From the cell containing the given text, extract its center point as [x, y] coordinate. 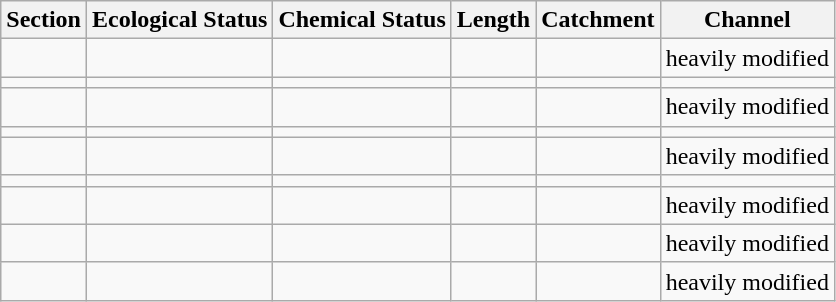
Length [493, 20]
Channel [747, 20]
Ecological Status [179, 20]
Section [44, 20]
Chemical Status [362, 20]
Catchment [598, 20]
